Output the (X, Y) coordinate of the center of the cell containing the given text.  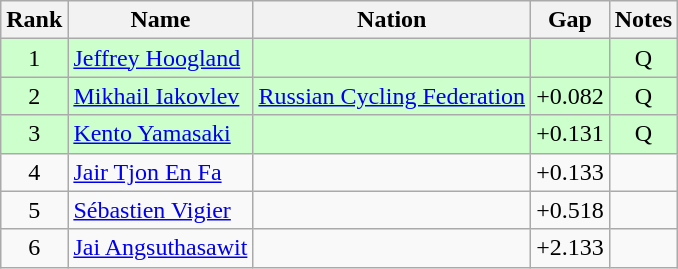
+0.518 (570, 210)
2 (34, 96)
Kento Yamasaki (160, 134)
+0.131 (570, 134)
Jair Tjon En Fa (160, 172)
Mikhail Iakovlev (160, 96)
1 (34, 58)
Nation (392, 20)
+0.082 (570, 96)
Jai Angsuthasawit (160, 248)
4 (34, 172)
Rank (34, 20)
Notes (643, 20)
3 (34, 134)
+2.133 (570, 248)
Gap (570, 20)
Jeffrey Hoogland (160, 58)
+0.133 (570, 172)
Name (160, 20)
6 (34, 248)
Russian Cycling Federation (392, 96)
5 (34, 210)
Sébastien Vigier (160, 210)
